Search for the cell housing the specified text and yield its (X, Y) center coordinate. 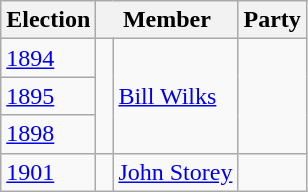
Bill Wilks (176, 96)
Party (272, 20)
1901 (48, 172)
John Storey (176, 172)
1894 (48, 58)
Member (167, 20)
1895 (48, 96)
1898 (48, 134)
Election (48, 20)
